Locate the cell with the specified text and output its (X, Y) center coordinate. 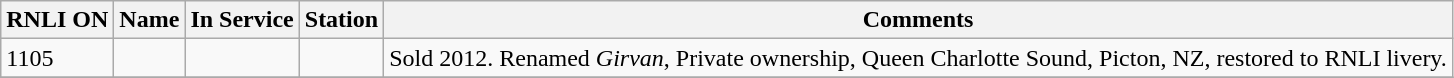
Comments (918, 20)
Sold 2012. Renamed Girvan, Private ownership, Queen Charlotte Sound, Picton, NZ, restored to RNLI livery. (918, 58)
Name (150, 20)
1105 (58, 58)
In Service (242, 20)
RNLI ON (58, 20)
Station (341, 20)
